For the text-containing cell, return its midpoint in (x, y) coordinate format. 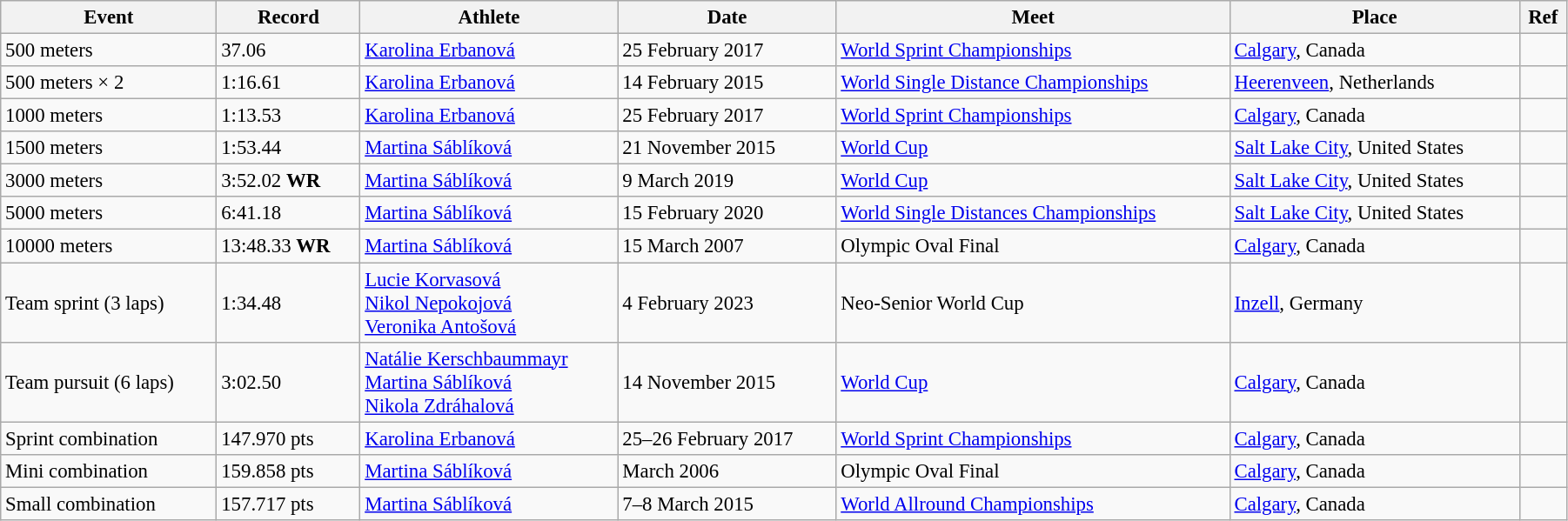
147.970 pts (289, 438)
Athlete (489, 17)
Team pursuit (6 laps) (109, 382)
14 February 2015 (727, 83)
World Single Distance Championships (1033, 83)
7–8 March 2015 (727, 504)
3:02.50 (289, 382)
6:41.18 (289, 213)
1500 meters (109, 148)
Sprint combination (109, 438)
500 meters (109, 50)
Neo-Senior World Cup (1033, 303)
Meet (1033, 17)
Natálie KerschbaummayrMartina SáblíkováNikola Zdráhalová (489, 382)
1:34.48 (289, 303)
15 February 2020 (727, 213)
21 November 2015 (727, 148)
1000 meters (109, 116)
Record (289, 17)
Event (109, 17)
10000 meters (109, 246)
1:53.44 (289, 148)
March 2006 (727, 471)
Mini combination (109, 471)
3:52.02 WR (289, 181)
Lucie KorvasováNikol NepokojováVeronika Antošová (489, 303)
157.717 pts (289, 504)
Date (727, 17)
1:16.61 (289, 83)
World Single Distances Championships (1033, 213)
Team sprint (3 laps) (109, 303)
3000 meters (109, 181)
Inzell, Germany (1375, 303)
Small combination (109, 504)
37.06 (289, 50)
5000 meters (109, 213)
25–26 February 2017 (727, 438)
4 February 2023 (727, 303)
9 March 2019 (727, 181)
14 November 2015 (727, 382)
World Allround Championships (1033, 504)
1:13.53 (289, 116)
500 meters × 2 (109, 83)
13:48.33 WR (289, 246)
Place (1375, 17)
159.858 pts (289, 471)
15 March 2007 (727, 246)
Ref (1543, 17)
Heerenveen, Netherlands (1375, 83)
